Search for the cell housing the specified text and yield its [x, y] center coordinate. 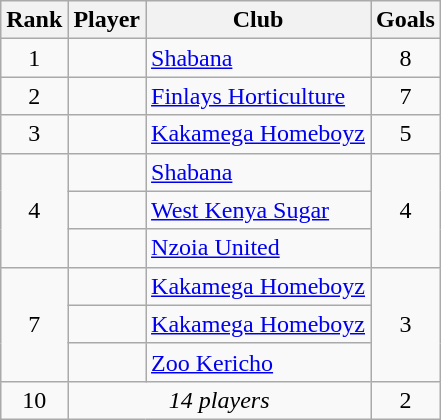
West Kenya Sugar [258, 210]
Club [258, 20]
5 [406, 134]
Rank [34, 20]
Zoo Kericho [258, 362]
8 [406, 58]
Nzoia United [258, 248]
Player [107, 20]
10 [34, 400]
Goals [406, 20]
14 players [220, 400]
Finlays Horticulture [258, 96]
1 [34, 58]
